Identify which cell holds the provided text, then report its (X, Y) central coordinate. 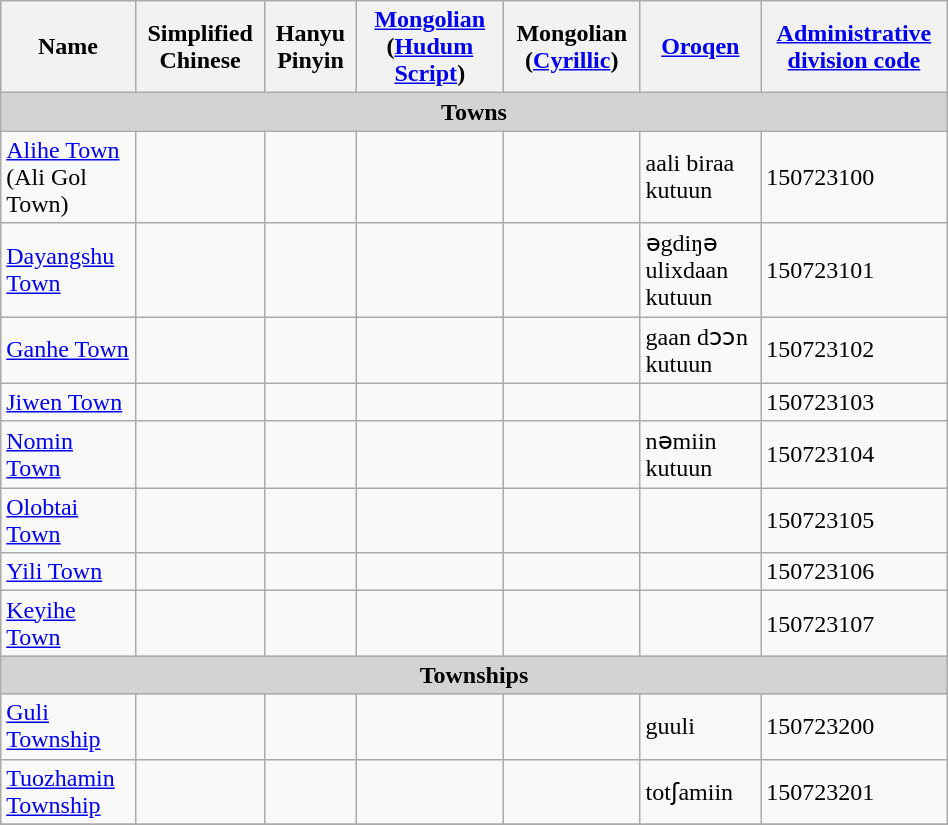
aali biraa kutuun (700, 177)
150723104 (854, 454)
150723101 (854, 270)
totʃamiin (700, 792)
150723103 (854, 402)
Tuozhamin Township (68, 792)
150723102 (854, 350)
Name (68, 47)
Administrative division code (854, 47)
Townships (474, 675)
Jiwen Town (68, 402)
Keyihe Town (68, 624)
əgdiŋə ulixdaan kutuun (700, 270)
Mongolian (Cyrillic) (572, 47)
150723105 (854, 520)
Olobtai Town (68, 520)
Oroqen (700, 47)
Ganhe Town (68, 350)
150723200 (854, 726)
Mongolian (Hudum Script) (430, 47)
150723107 (854, 624)
150723201 (854, 792)
Guli Township (68, 726)
150723106 (854, 572)
150723100 (854, 177)
Dayangshu Town (68, 270)
Yili Town (68, 572)
Simplified Chinese (200, 47)
guuli (700, 726)
gaan dɔɔn kutuun (700, 350)
nəmiin kutuun (700, 454)
Nomin Town (68, 454)
Towns (474, 112)
Hanyu Pinyin (310, 47)
Alihe Town(Ali Gol Town) (68, 177)
